Extract the (x, y) coordinate from the center of the cell holding the provided text.  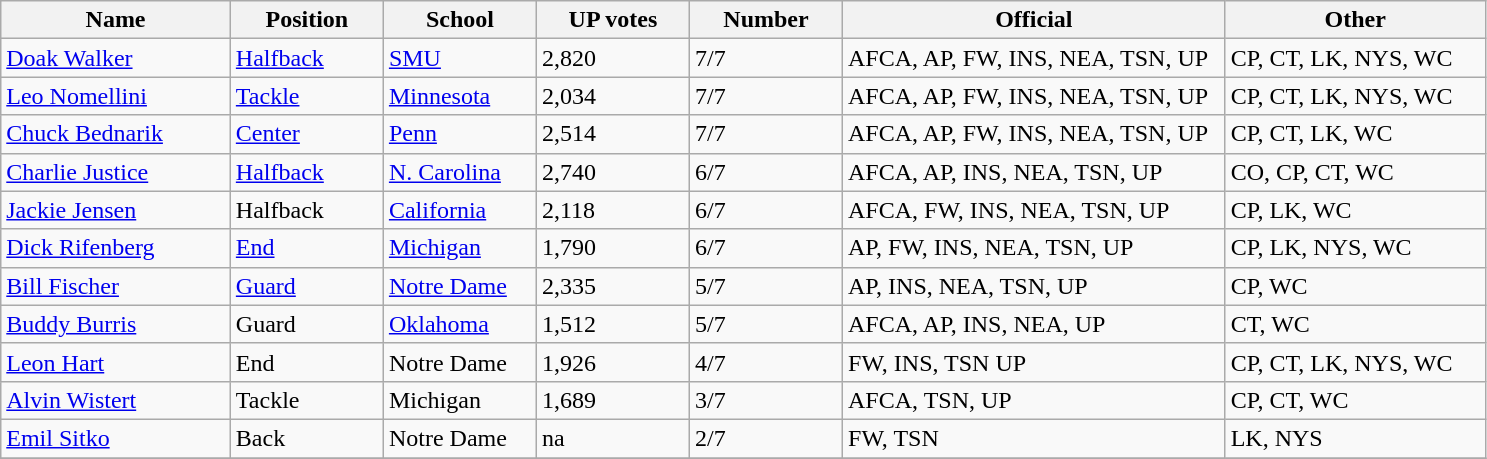
Dick Rifenberg (116, 248)
Other (1355, 20)
CT, WC (1355, 324)
Emil Sitko (116, 438)
AFCA, TSN, UP (1034, 400)
Name (116, 20)
4/7 (766, 362)
School (460, 20)
AFCA, AP, INS, NEA, TSN, UP (1034, 172)
UP votes (612, 20)
1,512 (612, 324)
Official (1034, 20)
AP, FW, INS, NEA, TSN, UP (1034, 248)
CP, CT, WC (1355, 400)
Leo Nomellini (116, 96)
Doak Walker (116, 58)
Jackie Jensen (116, 210)
AFCA, AP, INS, NEA, UP (1034, 324)
2/7 (766, 438)
2,118 (612, 210)
CP, WC (1355, 286)
CP, LK, NYS, WC (1355, 248)
Position (306, 20)
Number (766, 20)
AFCA, FW, INS, NEA, TSN, UP (1034, 210)
2,034 (612, 96)
Chuck Bednarik (116, 134)
CP, CT, LK, WC (1355, 134)
Back (306, 438)
Minnesota (460, 96)
3/7 (766, 400)
FW, TSN (1034, 438)
AP, INS, NEA, TSN, UP (1034, 286)
CP, LK, WC (1355, 210)
na (612, 438)
2,514 (612, 134)
2,740 (612, 172)
Bill Fischer (116, 286)
FW, INS, TSN UP (1034, 362)
Charlie Justice (116, 172)
1,790 (612, 248)
2,820 (612, 58)
N. Carolina (460, 172)
Center (306, 134)
Leon Hart (116, 362)
Alvin Wistert (116, 400)
LK, NYS (1355, 438)
SMU (460, 58)
Penn (460, 134)
1,926 (612, 362)
CO, CP, CT, WC (1355, 172)
Oklahoma (460, 324)
Buddy Burris (116, 324)
2,335 (612, 286)
California (460, 210)
1,689 (612, 400)
